Identify which cell holds the provided text, then report its (X, Y) central coordinate. 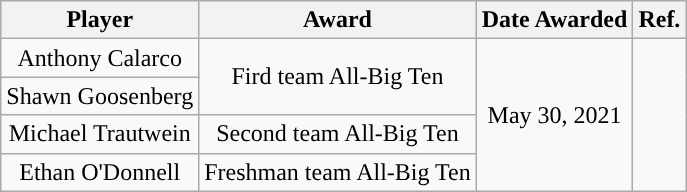
Award (338, 20)
Second team All-Big Ten (338, 134)
Date Awarded (554, 20)
Anthony Calarco (100, 58)
Player (100, 20)
Ref. (660, 20)
Fird team All-Big Ten (338, 77)
Freshman team All-Big Ten (338, 172)
May 30, 2021 (554, 115)
Ethan O'Donnell (100, 172)
Michael Trautwein (100, 134)
Shawn Goosenberg (100, 96)
